Output the (x, y) coordinate of the center of the cell containing the given text.  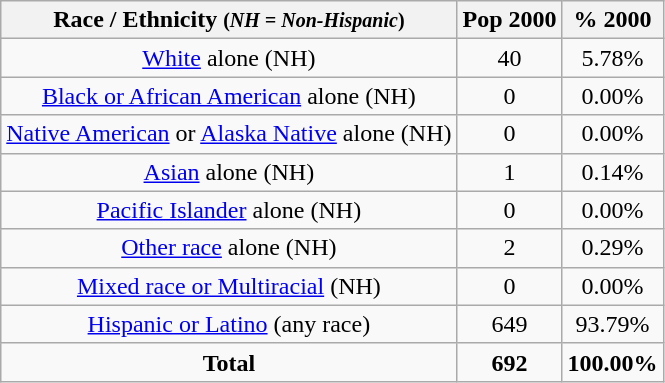
Other race alone (NH) (229, 248)
692 (510, 362)
Total (229, 362)
Asian alone (NH) (229, 172)
Mixed race or Multiracial (NH) (229, 286)
Pacific Islander alone (NH) (229, 210)
Race / Ethnicity (NH = Non-Hispanic) (229, 20)
0.29% (612, 248)
93.79% (612, 324)
100.00% (612, 362)
2 (510, 248)
Black or African American alone (NH) (229, 96)
Pop 2000 (510, 20)
Hispanic or Latino (any race) (229, 324)
Native American or Alaska Native alone (NH) (229, 134)
1 (510, 172)
0.14% (612, 172)
40 (510, 58)
% 2000 (612, 20)
White alone (NH) (229, 58)
649 (510, 324)
5.78% (612, 58)
